From the cell containing the given text, extract its center point as [X, Y] coordinate. 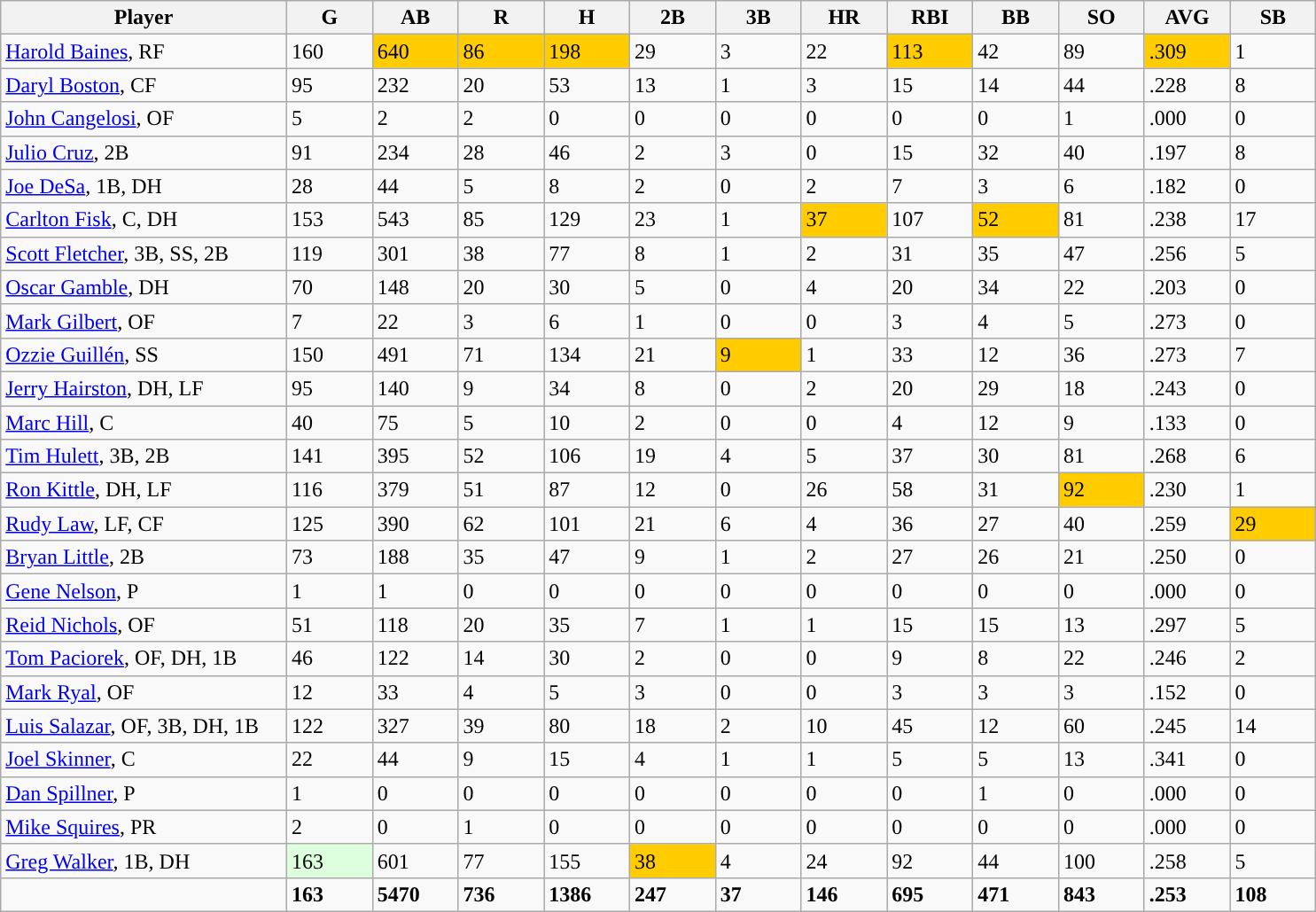
141 [330, 456]
.152 [1188, 692]
.246 [1188, 659]
188 [415, 557]
395 [415, 456]
AB [415, 18]
71 [502, 355]
Julio Cruz, 2B [144, 152]
89 [1101, 51]
Bryan Little, 2B [144, 557]
Tim Hulett, 3B, 2B [144, 456]
RBI [931, 18]
HR [844, 18]
.197 [1188, 152]
Carlton Fisk, C, DH [144, 220]
113 [931, 51]
Ozzie Guillén, SS [144, 355]
736 [502, 894]
.203 [1188, 287]
148 [415, 287]
Mike Squires, PR [144, 827]
301 [415, 253]
Marc Hill, C [144, 423]
91 [330, 152]
107 [931, 220]
SB [1273, 18]
32 [1016, 152]
.253 [1188, 894]
Luis Salazar, OF, 3B, DH, 1B [144, 726]
45 [931, 726]
640 [415, 51]
75 [415, 423]
BB [1016, 18]
85 [502, 220]
Ron Kittle, DH, LF [144, 490]
Player [144, 18]
.309 [1188, 51]
23 [674, 220]
.341 [1188, 760]
198 [587, 51]
.238 [1188, 220]
471 [1016, 894]
108 [1273, 894]
146 [844, 894]
87 [587, 490]
17 [1273, 220]
Dan Spillner, P [144, 793]
Scott Fletcher, 3B, SS, 2B [144, 253]
R [502, 18]
.297 [1188, 625]
John Cangelosi, OF [144, 119]
62 [502, 524]
19 [674, 456]
Daryl Boston, CF [144, 85]
Mark Ryal, OF [144, 692]
AVG [1188, 18]
379 [415, 490]
Oscar Gamble, DH [144, 287]
60 [1101, 726]
39 [502, 726]
234 [415, 152]
42 [1016, 51]
155 [587, 861]
Jerry Hairston, DH, LF [144, 388]
601 [415, 861]
125 [330, 524]
134 [587, 355]
116 [330, 490]
.182 [1188, 186]
695 [931, 894]
106 [587, 456]
.259 [1188, 524]
.258 [1188, 861]
5470 [415, 894]
Tom Paciorek, OF, DH, 1B [144, 659]
140 [415, 388]
543 [415, 220]
58 [931, 490]
86 [502, 51]
247 [674, 894]
53 [587, 85]
.243 [1188, 388]
.268 [1188, 456]
232 [415, 85]
153 [330, 220]
1386 [587, 894]
Rudy Law, LF, CF [144, 524]
H [587, 18]
.250 [1188, 557]
327 [415, 726]
843 [1101, 894]
G [330, 18]
119 [330, 253]
150 [330, 355]
SO [1101, 18]
.228 [1188, 85]
Mark Gilbert, OF [144, 321]
129 [587, 220]
390 [415, 524]
80 [587, 726]
3B [759, 18]
118 [415, 625]
100 [1101, 861]
Reid Nichols, OF [144, 625]
.133 [1188, 423]
.245 [1188, 726]
Gene Nelson, P [144, 591]
160 [330, 51]
73 [330, 557]
70 [330, 287]
2B [674, 18]
Harold Baines, RF [144, 51]
101 [587, 524]
.230 [1188, 490]
.256 [1188, 253]
Joel Skinner, C [144, 760]
24 [844, 861]
491 [415, 355]
Joe DeSa, 1B, DH [144, 186]
Greg Walker, 1B, DH [144, 861]
